Extract the (X, Y) coordinate from the center of the cell holding the provided text.  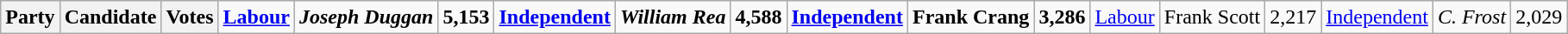
William Rea (673, 17)
Frank Crang (970, 17)
Party (30, 17)
Joseph Duggan (366, 17)
Frank Scott (1212, 17)
Votes (190, 17)
5,153 (466, 17)
4,588 (759, 17)
2,217 (1294, 17)
Candidate (110, 17)
3,286 (1063, 17)
2,029 (1539, 17)
C. Frost (1471, 17)
